Extract the (X, Y) coordinate from the center of the cell holding the provided text.  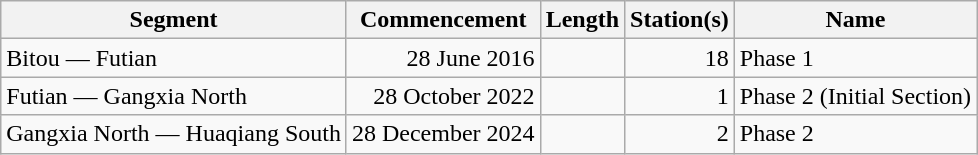
Phase 1 (855, 58)
18 (680, 58)
1 (680, 96)
2 (680, 134)
Station(s) (680, 20)
Bitou — Futian (174, 58)
Phase 2 (Initial Section) (855, 96)
Phase 2 (855, 134)
28 October 2022 (443, 96)
28 December 2024 (443, 134)
Commencement (443, 20)
Futian — Gangxia North (174, 96)
Name (855, 20)
Gangxia North — Huaqiang South (174, 134)
Segment (174, 20)
28 June 2016 (443, 58)
Length (582, 20)
